Return the (X, Y) coordinate for the center point of the cell that contains the specified text.  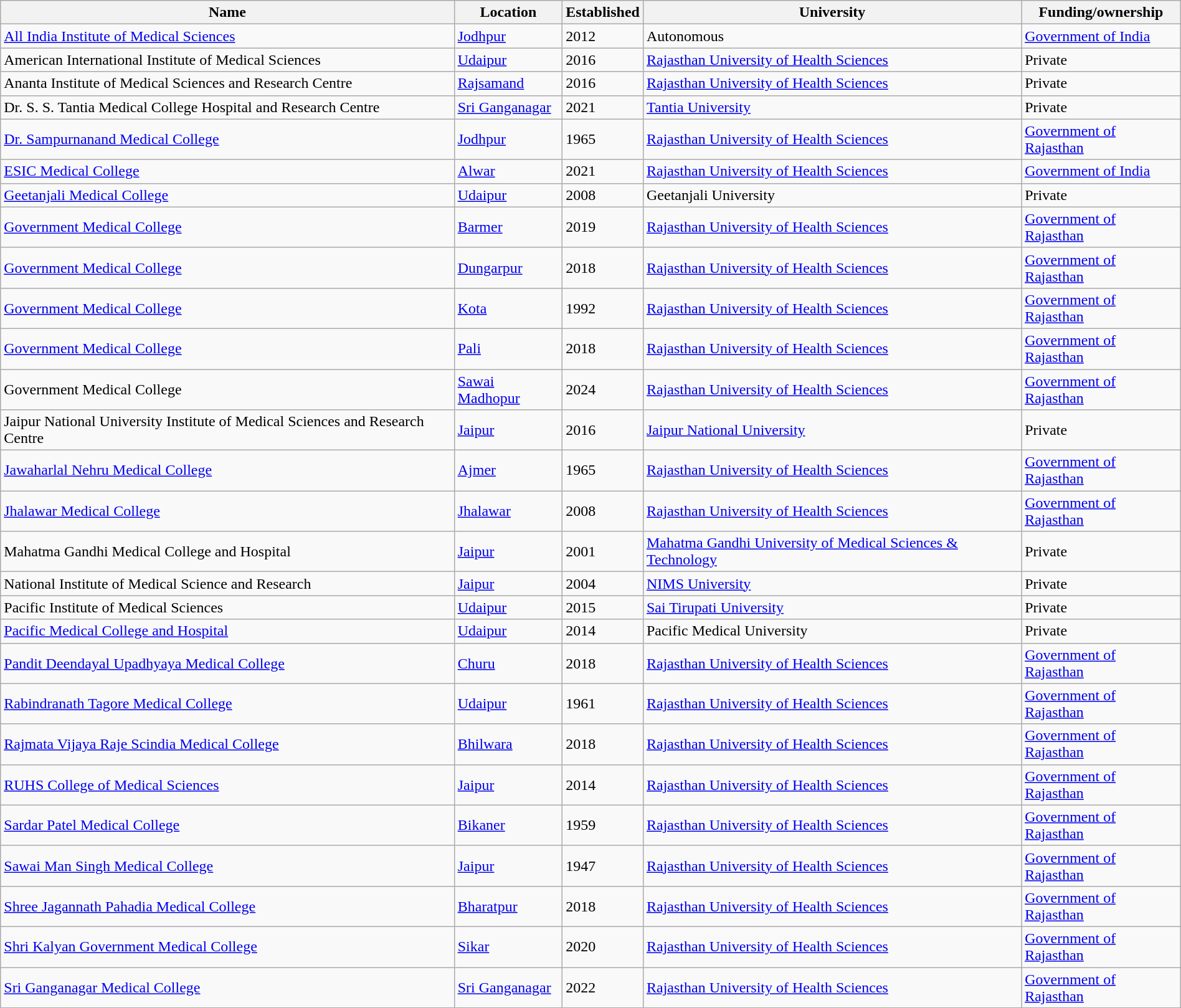
Mahatma Gandhi Medical College and Hospital (227, 552)
Bikaner (508, 825)
Geetanjali University (832, 195)
Pacific Institute of Medical Sciences (227, 607)
Jhalawar Medical College (227, 511)
1947 (603, 866)
2019 (603, 227)
All India Institute of Medical Sciences (227, 36)
2022 (603, 987)
Mahatma Gandhi University of Medical Sciences & Technology (832, 552)
Kota (508, 308)
Ananta Institute of Medical Sciences and Research Centre (227, 83)
Alwar (508, 171)
Pandit Deendayal Upadhyaya Medical College (227, 663)
Established (603, 12)
Geetanjali Medical College (227, 195)
Sai Tirupati University (832, 607)
Shree Jagannath Pahadia Medical College (227, 906)
Dr. Sampurnanand Medical College (227, 140)
Tantia University (832, 107)
Rajsamand (508, 83)
Sikar (508, 947)
Bhilwara (508, 744)
2012 (603, 36)
Jaipur National University Institute of Medical Sciences and Research Centre (227, 430)
Location (508, 12)
Dungarpur (508, 268)
Jhalawar (508, 511)
Rajmata Vijaya Raje Scindia Medical College (227, 744)
1961 (603, 704)
Sawai Man Singh Medical College (227, 866)
2024 (603, 389)
2015 (603, 607)
Pali (508, 349)
Sawai Madhopur (508, 389)
Churu (508, 663)
Bharatpur (508, 906)
Funding/ownership (1101, 12)
National Institute of Medical Science and Research (227, 584)
University (832, 12)
Barmer (508, 227)
Pacific Medical University (832, 631)
RUHS College of Medical Sciences (227, 785)
Pacific Medical College and Hospital (227, 631)
2020 (603, 947)
Sri Ganganagar Medical College (227, 987)
1992 (603, 308)
Autonomous (832, 36)
Jawaharlal Nehru Medical College (227, 471)
American International Institute of Medical Sciences (227, 60)
Ajmer (508, 471)
2001 (603, 552)
Sardar Patel Medical College (227, 825)
ESIC Medical College (227, 171)
Rabindranath Tagore Medical College (227, 704)
1959 (603, 825)
2004 (603, 584)
Jaipur National University (832, 430)
Dr. S. S. Tantia Medical College Hospital and Research Centre (227, 107)
Shri Kalyan Government Medical College (227, 947)
NIMS University (832, 584)
Name (227, 12)
